Search for the cell housing the specified text and yield its [X, Y] center coordinate. 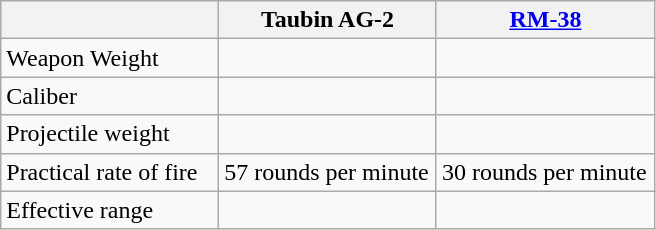
Taubin AG-2 [328, 20]
Effective range [110, 210]
Practical rate of fire [110, 172]
57 rounds per minute [328, 172]
Caliber [110, 96]
Projectile weight [110, 134]
30 rounds per minute [545, 172]
RM-38 [545, 20]
Weapon Weight [110, 58]
